Pinpoint the cell where the given text exists, returning its (x, y) midpoint coordinate. 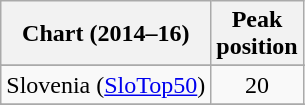
20 (257, 85)
Peakposition (257, 34)
Slovenia (SloTop50) (106, 85)
Chart (2014–16) (106, 34)
